Locate the cell with the specified text and output its [X, Y] center coordinate. 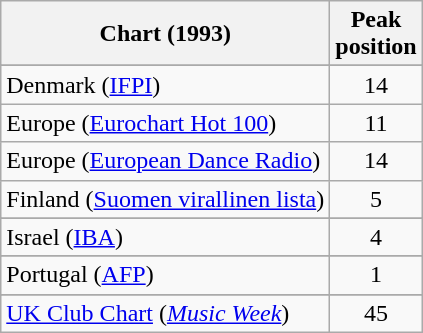
Denmark (IFPI) [166, 85]
Europe (Eurochart Hot 100) [166, 123]
Chart (1993) [166, 34]
Portugal (AFP) [166, 275]
45 [376, 313]
Finland (Suomen virallinen lista) [166, 199]
5 [376, 199]
Europe (European Dance Radio) [166, 161]
Peakposition [376, 34]
1 [376, 275]
Israel (IBA) [166, 237]
UK Club Chart (Music Week) [166, 313]
4 [376, 237]
11 [376, 123]
